Output the [x, y] coordinate of the center of the cell containing the given text.  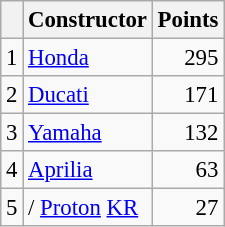
4 [12, 170]
Constructor [88, 20]
Aprilia [88, 170]
1 [12, 58]
132 [188, 133]
/ Proton KR [88, 208]
63 [188, 170]
Points [188, 20]
2 [12, 95]
Yamaha [88, 133]
Ducati [88, 95]
27 [188, 208]
3 [12, 133]
295 [188, 58]
5 [12, 208]
171 [188, 95]
Honda [88, 58]
